Provide the (X, Y) coordinate of the cell's center where the given text is located.  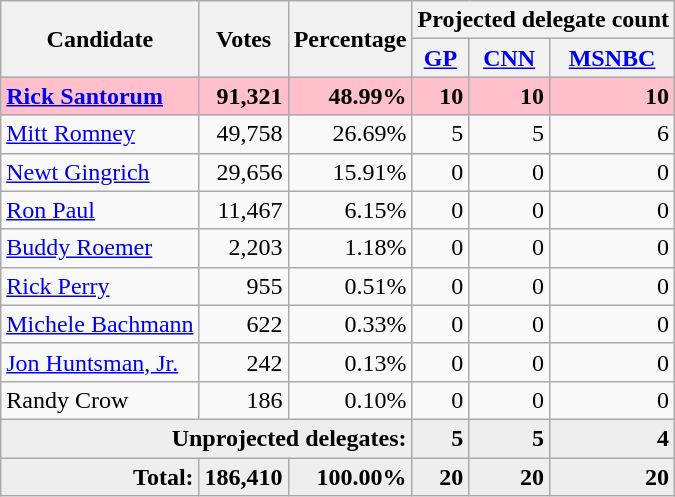
29,656 (244, 172)
49,758 (244, 134)
955 (244, 286)
Candidate (100, 39)
Percentage (350, 39)
0.13% (350, 362)
11,467 (244, 210)
1.18% (350, 248)
186,410 (244, 477)
Jon Huntsman, Jr. (100, 362)
MSNBC (612, 58)
186 (244, 400)
26.69% (350, 134)
622 (244, 324)
Rick Santorum (100, 96)
Unprojected delegates: (206, 438)
Randy Crow (100, 400)
Projected delegate count (544, 20)
2,203 (244, 248)
6 (612, 134)
Votes (244, 39)
100.00% (350, 477)
242 (244, 362)
GP (440, 58)
CNN (510, 58)
Mitt Romney (100, 134)
0.10% (350, 400)
Total: (100, 477)
0.33% (350, 324)
91,321 (244, 96)
48.99% (350, 96)
Michele Bachmann (100, 324)
Newt Gingrich (100, 172)
Buddy Roemer (100, 248)
Rick Perry (100, 286)
6.15% (350, 210)
Ron Paul (100, 210)
4 (612, 438)
15.91% (350, 172)
0.51% (350, 286)
